Search for the cell housing the specified text and yield its [x, y] center coordinate. 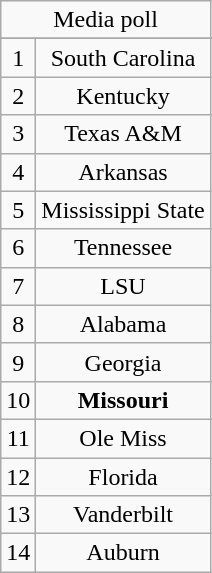
Ole Miss [123, 438]
11 [18, 438]
Tennessee [123, 248]
Mississippi State [123, 210]
LSU [123, 286]
Kentucky [123, 96]
South Carolina [123, 58]
6 [18, 248]
8 [18, 324]
9 [18, 362]
2 [18, 96]
7 [18, 286]
10 [18, 400]
3 [18, 134]
Auburn [123, 553]
Georgia [123, 362]
Vanderbilt [123, 515]
Texas A&M [123, 134]
14 [18, 553]
Media poll [106, 20]
5 [18, 210]
Alabama [123, 324]
Florida [123, 477]
Arkansas [123, 172]
12 [18, 477]
Missouri [123, 400]
4 [18, 172]
1 [18, 58]
13 [18, 515]
